Find where the given text appears and provide that cell's center as [x, y] coordinate. 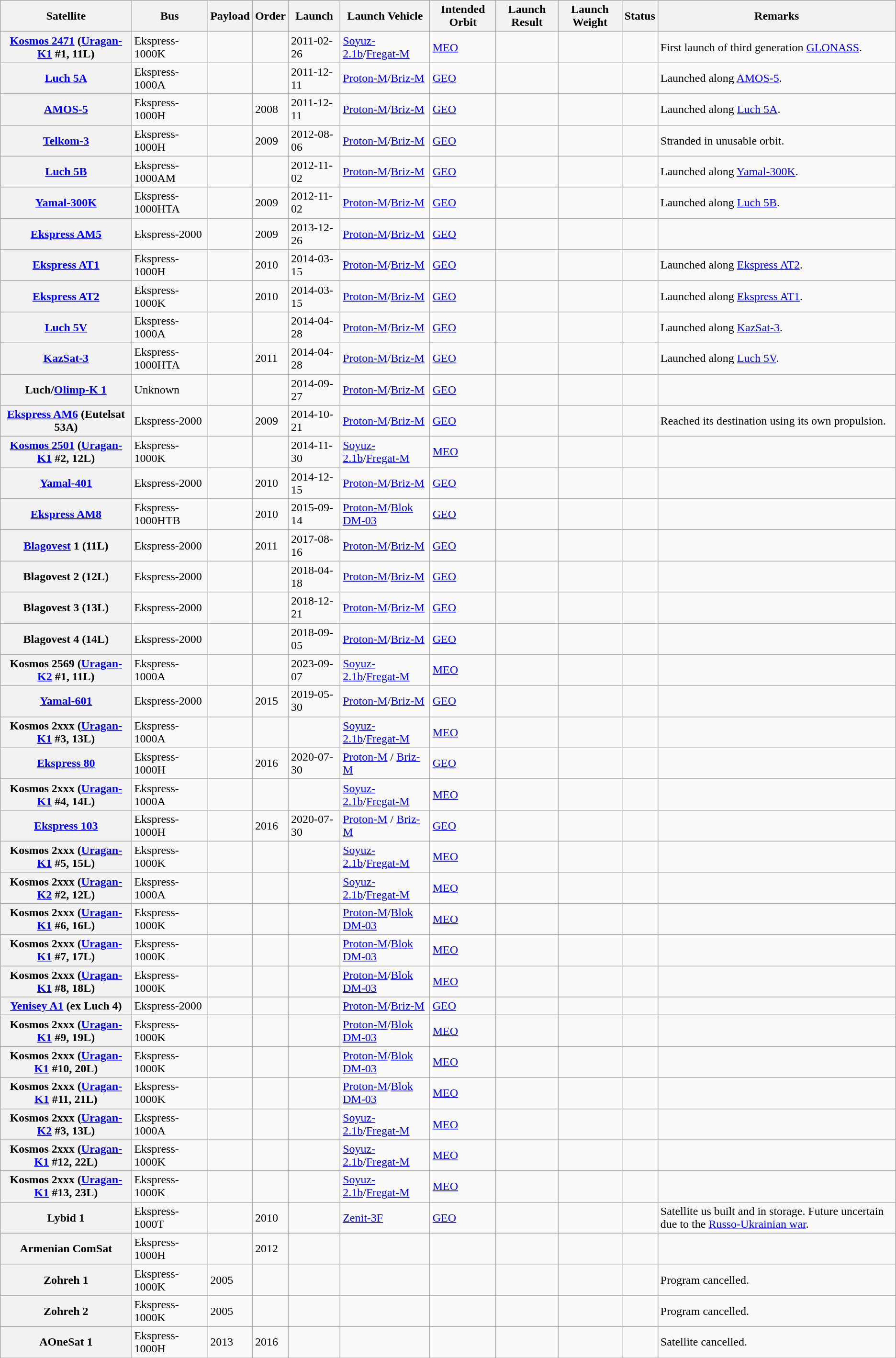
Ekspress AM8 [66, 514]
Ekspress AT2 [66, 296]
Luch 5A [66, 79]
Zenit-3F [385, 1218]
2014-12-15 [314, 483]
Launched along Ekspress AT1. [776, 296]
2014-10-21 [314, 421]
2023-09-07 [314, 670]
Kosmos 2xxx (Uragan-K2 #3, 13L) [66, 1124]
Kosmos 2xxx (Uragan-K1 #9, 19L) [66, 1031]
Launch [314, 16]
Zohreh 1 [66, 1280]
Payload [230, 16]
2011-02-26 [314, 47]
2008 [270, 109]
Launch Vehicle [385, 16]
Ekspress AM6 (Eutelsat 53A) [66, 421]
Remarks [776, 16]
Lybid 1 [66, 1218]
Blagovest 4 (14L) [66, 639]
Kosmos 2xxx (Uragan-K1 #7, 17L) [66, 951]
Kosmos 2xxx (Uragan-K1 #3, 13L) [66, 732]
Blagovest 3 (13L) [66, 608]
2015 [270, 701]
Zohreh 2 [66, 1311]
Yenisey A1 (ex Luch 4) [66, 1006]
2019-05-30 [314, 701]
Stranded in unusable orbit. [776, 141]
Unknown [169, 390]
Launch Weight [590, 16]
Intended Orbit [463, 16]
Yamal-401 [66, 483]
Luch/Olimp-K 1 [66, 390]
2013 [230, 1342]
AMOS-5 [66, 109]
Blagovest 2 (12L) [66, 576]
Reached its destination using its own propulsion. [776, 421]
First launch of third generation GLONASS. [776, 47]
2013-12-26 [314, 234]
2018-12-21 [314, 608]
Ekspress-1000HTB [169, 514]
Launched along KazSat-3. [776, 327]
Satellite us built and in storage. Future uncertain due to the Russo-Ukrainian war. [776, 1218]
Launched along Yamal-300K. [776, 171]
Kosmos 2xxx (Uragan-K1 #11, 21L) [66, 1093]
Bus [169, 16]
2014-11-30 [314, 452]
Ekspress AM5 [66, 234]
2014-09-27 [314, 390]
2012 [270, 1248]
2018-04-18 [314, 576]
Kosmos 2xxx (Uragan-K1 #12, 22L) [66, 1156]
Kosmos 2xxx (Uragan-K1 #4, 14L) [66, 795]
Launched along Luch 5B. [776, 203]
2017-08-16 [314, 546]
Kosmos 2xxx (Uragan-K1 #6, 16L) [66, 919]
Kosmos 2569 (Uragan-K2 #1, 11L) [66, 670]
2018-09-05 [314, 639]
Kosmos 2xxx (Uragan-K2 #2, 12L) [66, 887]
Blagovest 1 (11L) [66, 546]
Armenian ComSat [66, 1248]
Kosmos 2501 (Uragan-K1 #2, 12L) [66, 452]
Ekspress 103 [66, 825]
Launched along Luch 5A. [776, 109]
Yamal-300K [66, 203]
Ekspress 80 [66, 763]
Launch Result [526, 16]
Kosmos 2471 (Uragan-K1 #1, 11L) [66, 47]
Luch 5V [66, 327]
Telkom-3 [66, 141]
Yamal-601 [66, 701]
AOneSat 1 [66, 1342]
Kosmos 2xxx (Uragan-K1 #8, 18L) [66, 981]
Launched along Ekspress AT2. [776, 265]
Kosmos 2xxx (Uragan-K1 #13, 23L) [66, 1186]
2015-09-14 [314, 514]
Kosmos 2xxx (Uragan-K1 #10, 20L) [66, 1062]
Ekspress-1000AM [169, 171]
Luch 5B [66, 171]
2012-08-06 [314, 141]
Order [270, 16]
Satellite [66, 16]
Launched along Luch 5V. [776, 358]
Satellite cancelled. [776, 1342]
Launched along AMOS-5. [776, 79]
KazSat-3 [66, 358]
Ekspress-1000T [169, 1218]
Ekspress AT1 [66, 265]
Status [639, 16]
Kosmos 2xxx (Uragan-K1 #5, 15L) [66, 857]
